Scan for the cell matching the given text and deliver its [x, y] coordinate at center. 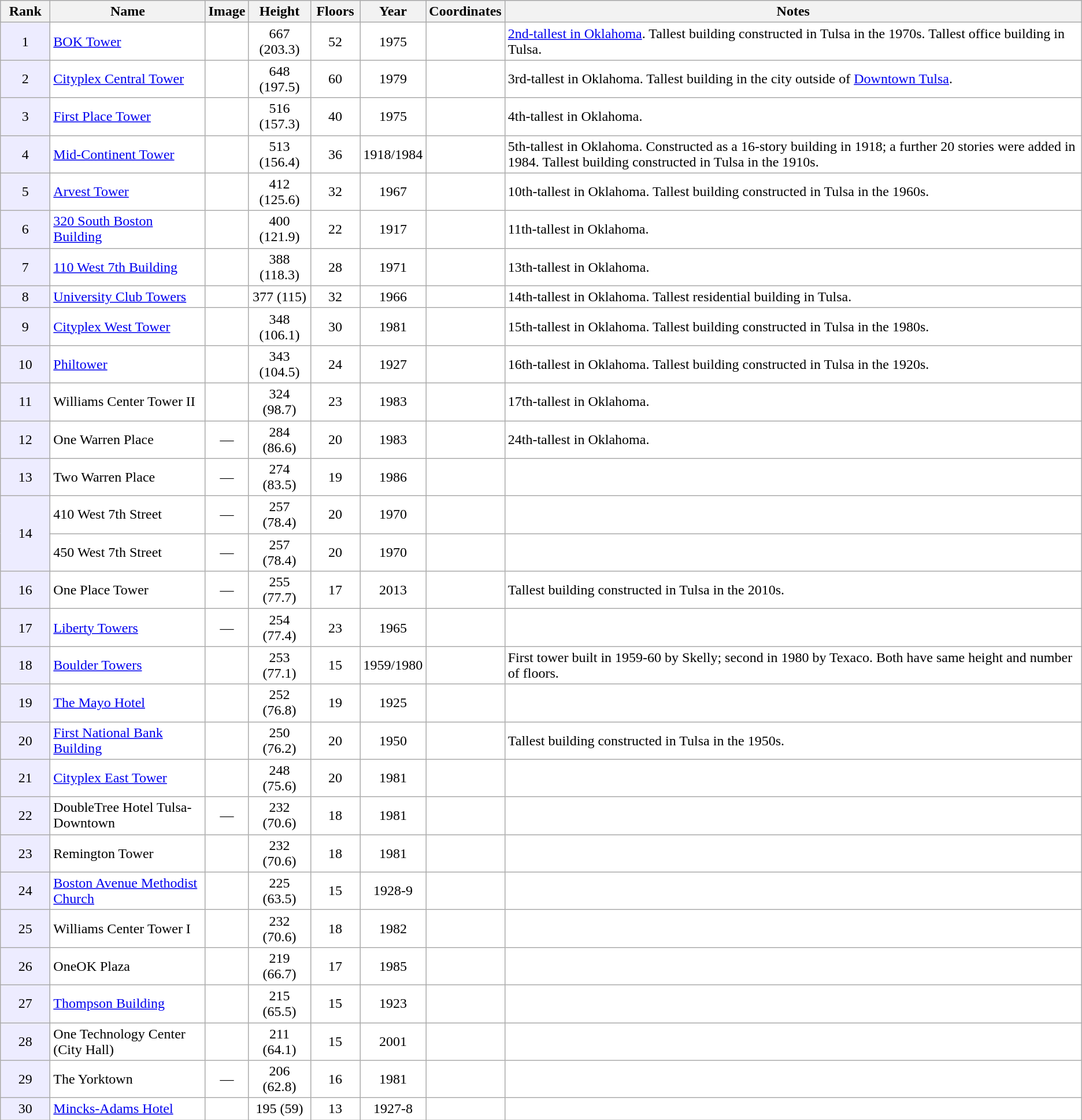
284 (86.6) [280, 439]
1967 [393, 192]
1918/1984 [393, 154]
274 (83.5) [280, 478]
14 [25, 534]
254 (77.4) [280, 628]
195 (59) [280, 1109]
10 [25, 364]
Cityplex East Tower [128, 778]
11th-tallest in Oklahoma. [793, 229]
Cityplex West Tower [128, 326]
255 (77.7) [280, 590]
OneOK Plaza [128, 966]
21 [25, 778]
1982 [393, 929]
1986 [393, 478]
400 (121.9) [280, 229]
1965 [393, 628]
The Yorktown [128, 1079]
253 (77.1) [280, 665]
4 [25, 154]
225 (63.5) [280, 890]
Rank [25, 12]
University Club Towers [128, 297]
Liberty Towers [128, 628]
215 (65.5) [280, 1004]
1927 [393, 364]
One Place Tower [128, 590]
Arvest Tower [128, 192]
Coordinates [465, 12]
5 [25, 192]
1950 [393, 740]
Two Warren Place [128, 478]
1925 [393, 703]
2nd-tallest in Oklahoma. Tallest building constructed in Tulsa in the 1970s. Tallest office building in Tulsa. [793, 42]
Cityplex Central Tower [128, 79]
9 [25, 326]
110 West 7th Building [128, 267]
Height [280, 12]
1959/1980 [393, 665]
648 (197.5) [280, 79]
60 [335, 79]
410 West 7th Street [128, 515]
Tallest building constructed in Tulsa in the 2010s. [793, 590]
17th-tallest in Oklahoma. [793, 401]
450 West 7th Street [128, 553]
2001 [393, 1041]
1979 [393, 79]
The Mayo Hotel [128, 703]
First Place Tower [128, 117]
11 [25, 401]
Name [128, 12]
Floors [335, 12]
4th-tallest in Oklahoma. [793, 117]
248 (75.6) [280, 778]
Mid-Continent Tower [128, 154]
1928-9 [393, 890]
52 [335, 42]
1917 [393, 229]
Williams Center Tower II [128, 401]
2013 [393, 590]
27 [25, 1004]
Image [227, 12]
Boulder Towers [128, 665]
211 (64.1) [280, 1041]
DoubleTree Hotel Tulsa-Downtown [128, 815]
252 (76.8) [280, 703]
36 [335, 154]
One Warren Place [128, 439]
12 [25, 439]
14th-tallest in Oklahoma. Tallest residential building in Tulsa. [793, 297]
1971 [393, 267]
320 South Boston Building [128, 229]
6 [25, 229]
377 (115) [280, 297]
324 (98.7) [280, 401]
2 [25, 79]
343 (104.5) [280, 364]
412 (125.6) [280, 192]
16th-tallest in Oklahoma. Tallest building constructed in Tulsa in the 1920s. [793, 364]
206 (62.8) [280, 1079]
26 [25, 966]
219 (66.7) [280, 966]
Boston Avenue Methodist Church [128, 890]
3 [25, 117]
10th-tallest in Oklahoma. Tallest building constructed in Tulsa in the 1960s. [793, 192]
BOK Tower [128, 42]
1 [25, 42]
Thompson Building [128, 1004]
1985 [393, 966]
First National Bank Building [128, 740]
3rd-tallest in Oklahoma. Tallest building in the city outside of Downtown Tulsa. [793, 79]
348 (106.1) [280, 326]
513 (156.4) [280, 154]
40 [335, 117]
Tallest building constructed in Tulsa in the 1950s. [793, 740]
13th-tallest in Oklahoma. [793, 267]
7 [25, 267]
1966 [393, 297]
388 (118.3) [280, 267]
First tower built in 1959-60 by Skelly; second in 1980 by Texaco. Both have same height and number of floors. [793, 665]
516 (157.3) [280, 117]
Philtower [128, 364]
29 [25, 1079]
One Technology Center (City Hall) [128, 1041]
25 [25, 929]
1923 [393, 1004]
250 (76.2) [280, 740]
Williams Center Tower I [128, 929]
1927-8 [393, 1109]
15th-tallest in Oklahoma. Tallest building constructed in Tulsa in the 1980s. [793, 326]
667 (203.3) [280, 42]
8 [25, 297]
Year [393, 12]
Remington Tower [128, 853]
Notes [793, 12]
Mincks-Adams Hotel [128, 1109]
24th-tallest in Oklahoma. [793, 439]
